Find where the given text appears and provide that cell's center as [x, y] coordinate. 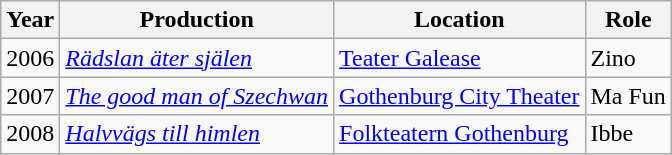
Year [30, 20]
Teater Galease [460, 58]
Ma Fun [628, 96]
Halvvägs till himlen [197, 134]
2007 [30, 96]
The good man of Szechwan [197, 96]
Production [197, 20]
Ibbe [628, 134]
Gothenburg City Theater [460, 96]
Location [460, 20]
Role [628, 20]
Folkteatern Gothenburg [460, 134]
Rädslan äter själen [197, 58]
2008 [30, 134]
2006 [30, 58]
Zino [628, 58]
